Locate the cell with the specified text and output its [x, y] center coordinate. 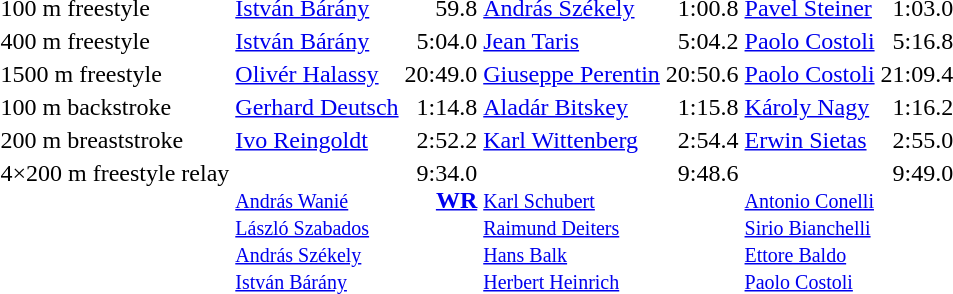
1:15.8 [702, 107]
Gerhard Deutsch [317, 107]
Karl Wittenberg [572, 140]
2:52.2 [441, 140]
Aladár Bitskey [572, 107]
2:54.4 [702, 140]
Jean Taris [572, 41]
5:04.0 [441, 41]
20:50.6 [702, 74]
Ivo Reingoldt [317, 140]
1:14.8 [441, 107]
5:04.2 [702, 41]
Olivér Halassy [317, 74]
Erwin Sietas [810, 140]
Giuseppe Perentin [572, 74]
20:49.0 [441, 74]
István Bárány [317, 41]
Károly Nagy [810, 107]
